Scan for the cell matching the given text and deliver its [X, Y] coordinate at center. 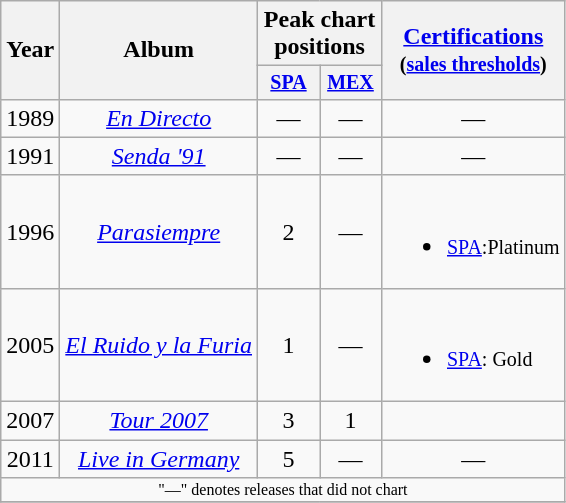
2005 [30, 344]
Peak chart positions [320, 34]
Album [159, 50]
Tour 2007 [159, 421]
"—" denotes releases that did not chart [283, 490]
MEX [351, 82]
Live in Germany [159, 459]
2 [289, 232]
Certifications(sales thresholds) [473, 50]
Parasiempre [159, 232]
1991 [30, 156]
El Ruido y la Furia [159, 344]
Senda '91 [159, 156]
1989 [30, 118]
2007 [30, 421]
2011 [30, 459]
En Directo [159, 118]
SPA:Platinum [473, 232]
Year [30, 50]
3 [289, 421]
1996 [30, 232]
SPA [289, 82]
5 [289, 459]
SPA: Gold [473, 344]
